Determine the [x, y] coordinate at the center of the cell enclosing the given text.  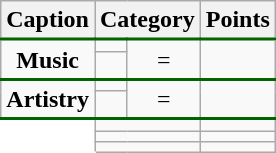
Points [238, 20]
Artistry [48, 99]
Category [147, 20]
Caption [48, 20]
Music [48, 60]
